Pinpoint the cell where the given text exists, returning its (x, y) midpoint coordinate. 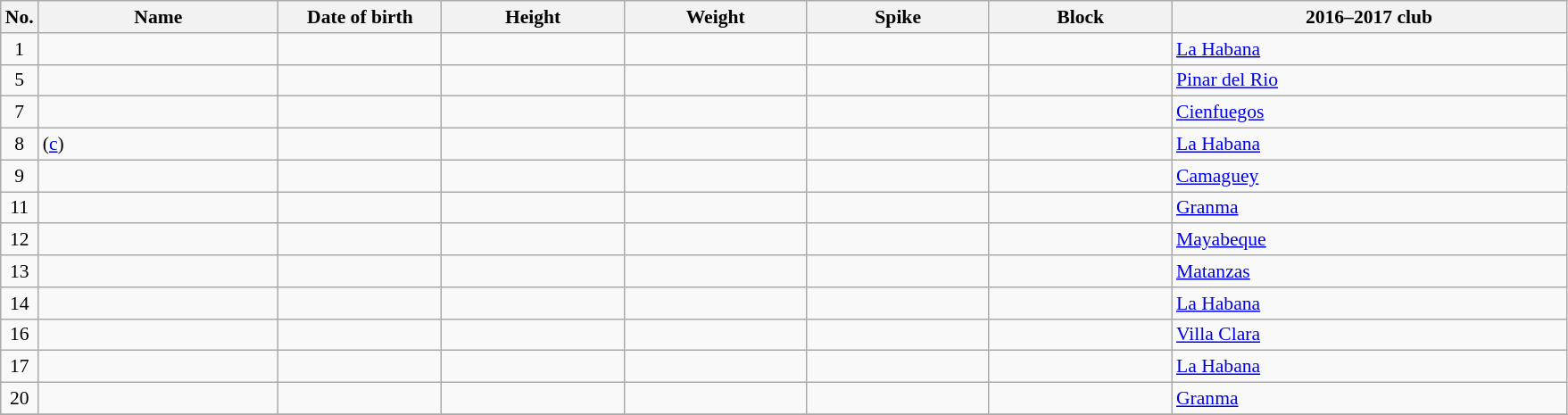
11 (20, 208)
Spike (898, 17)
5 (20, 80)
Villa Clara (1369, 335)
16 (20, 335)
20 (20, 399)
Mayabeque (1369, 240)
Height (534, 17)
14 (20, 303)
No. (20, 17)
12 (20, 240)
Matanzas (1369, 271)
1 (20, 49)
Camaguey (1369, 176)
13 (20, 271)
(c) (159, 145)
8 (20, 145)
Pinar del Rio (1369, 80)
Name (159, 17)
9 (20, 176)
17 (20, 367)
Block (1080, 17)
Cienfuegos (1369, 112)
2016–2017 club (1369, 17)
Weight (716, 17)
7 (20, 112)
Date of birth (361, 17)
